Capture the cell that displays the provided text and extract its [x, y] central coordinate. 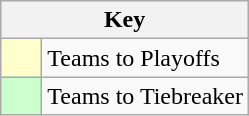
Key [125, 20]
Teams to Playoffs [146, 58]
Teams to Tiebreaker [146, 96]
